Identify which cell holds the provided text, then report its (X, Y) central coordinate. 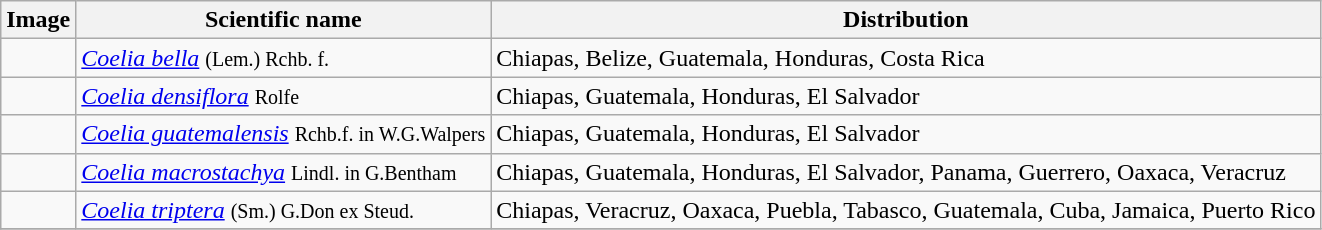
Coelia triptera (Sm.) G.Don ex Steud. (284, 210)
Chiapas, Belize, Guatemala, Honduras, Costa Rica (906, 58)
Coelia densiflora Rolfe (284, 96)
Distribution (906, 20)
Coelia bella (Lem.) Rchb. f. (284, 58)
Coelia guatemalensis Rchb.f. in W.G.Walpers (284, 134)
Scientific name (284, 20)
Chiapas, Guatemala, Honduras, El Salvador, Panama, Guerrero, Oaxaca, Veracruz (906, 172)
Chiapas, Veracruz, Oaxaca, Puebla, Tabasco, Guatemala, Cuba, Jamaica, Puerto Rico (906, 210)
Coelia macrostachya Lindl. in G.Bentham (284, 172)
Image (38, 20)
